Return the [x, y] coordinate for the center point of the cell that contains the specified text.  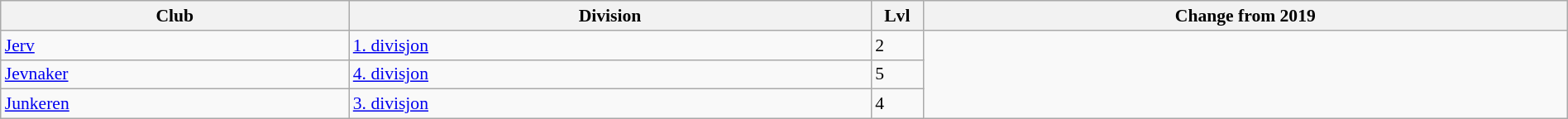
Club [175, 16]
Jerv [175, 45]
2 [896, 45]
Division [610, 16]
5 [896, 74]
3. divisjon [610, 104]
4 [896, 104]
Junkeren [175, 104]
4. divisjon [610, 74]
Jevnaker [175, 74]
Change from 2019 [1245, 16]
1. divisjon [610, 45]
Lvl [896, 16]
